For the text-containing cell, return its midpoint in [x, y] coordinate format. 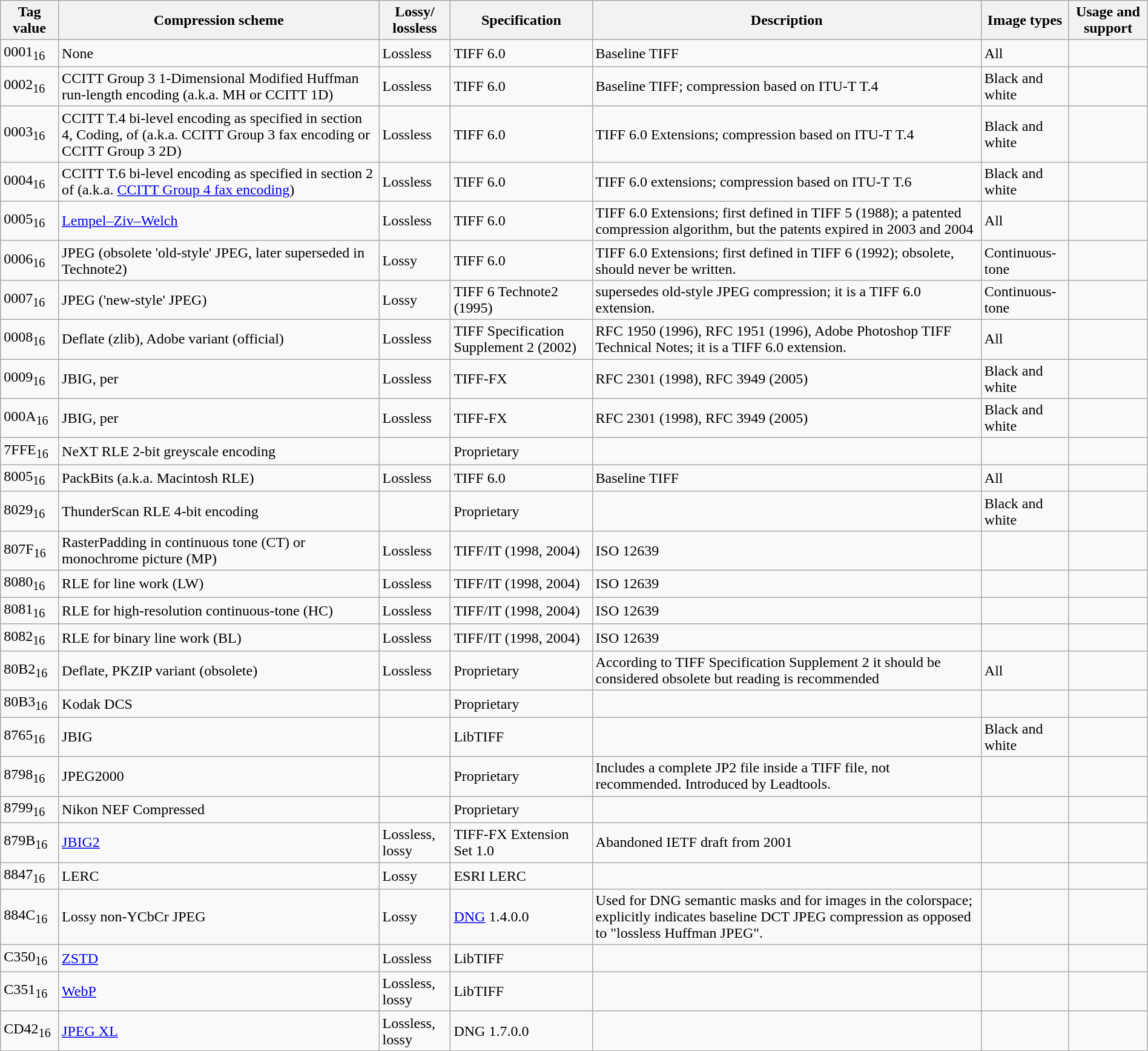
Usage and support [1108, 21]
TIFF 6.0 Extensions; first defined in TIFF 5 (1988); a patented compression algorithm, but the patents expired in 2003 and 2004 [787, 220]
RLE for high-resolution continuous-tone (HC) [219, 611]
807F16 [30, 550]
supersedes old-style JPEG compression; it is a TIFF 6.0 extension. [787, 299]
Description [787, 21]
Lossy non-YCbCr JPEG [219, 917]
DNG 1.4.0.0 [521, 917]
000216 [30, 86]
000A16 [30, 418]
884C16 [30, 917]
TIFF-FX Extension Set 1.0 [521, 842]
TIFF 6.0 Extensions; compression based on ITU-T T.4 [787, 134]
000116 [30, 53]
C35116 [30, 991]
According to TIFF Specification Supplement 2 it should be considered obsolete but reading is recommended [787, 671]
JPEG2000 [219, 777]
RLE for line work (LW) [219, 584]
NeXT RLE 2-bit greyscale encoding [219, 451]
879816 [30, 777]
000716 [30, 299]
000316 [30, 134]
Kodak DCS [219, 704]
C35016 [30, 958]
ThunderScan RLE 4-bit encoding [219, 511]
JPEG ('new-style' JPEG) [219, 299]
DNG 1.7.0.0 [521, 1031]
884716 [30, 876]
RFC 1950 (1996), RFC 1951 (1996), Adobe Photoshop TIFF Technical Notes; it is a TIFF 6.0 extension. [787, 339]
TIFF 6.0 Extensions; first defined in TIFF 6 (1992); obsolete, should never be written. [787, 260]
879B16 [30, 842]
Deflate (zlib), Adobe variant (official) [219, 339]
JBIG2 [219, 842]
000916 [30, 379]
879916 [30, 809]
Includes a complete JP2 file inside a TIFF file, not recommended. Introduced by Leadtools. [787, 777]
000816 [30, 339]
RLE for binary line work (BL) [219, 637]
WebP [219, 991]
Compression scheme [219, 21]
CD4216 [30, 1031]
7FFE16 [30, 451]
RasterPadding in continuous tone (CT) or monochrome picture (MP) [219, 550]
Lossy/lossless [415, 21]
PackBits (a.k.a. Macintosh RLE) [219, 478]
ESRI LERC [521, 876]
Lempel–Ziv–Welch [219, 220]
808116 [30, 611]
000416 [30, 182]
Specification [521, 21]
JBIG [219, 737]
800516 [30, 478]
TIFF Specification Supplement 2 (2002) [521, 339]
TIFF 6.0 extensions; compression based on ITU-T T.6 [787, 182]
Abandoned IETF draft from 2001 [787, 842]
CCITT T.6 bi-level encoding as specified in section 2 of (a.k.a. CCITT Group 4 fax encoding) [219, 182]
80B216 [30, 671]
Image types [1024, 21]
None [219, 53]
80B316 [30, 704]
Tag value [30, 21]
000616 [30, 260]
Nikon NEF Compressed [219, 809]
ZSTD [219, 958]
876516 [30, 737]
TIFF 6 Technote2 (1995) [521, 299]
Baseline TIFF; compression based on ITU-T T.4 [787, 86]
JPEG XL [219, 1031]
000516 [30, 220]
LERC [219, 876]
JPEG (obsolete 'old-style' JPEG, later superseded in Technote2) [219, 260]
808216 [30, 637]
802916 [30, 511]
Deflate, PKZIP variant (obsolete) [219, 671]
808016 [30, 584]
CCITT Group 3 1-Dimensional Modified Huffman run-length encoding (a.k.a. MH or CCITT 1D) [219, 86]
CCITT T.4 bi-level encoding as specified in section 4, Coding, of (a.k.a. CCITT Group 3 fax encoding or CCITT Group 3 2D) [219, 134]
